Detect which cell encompasses the target text, then output its (x, y) center coordinate. 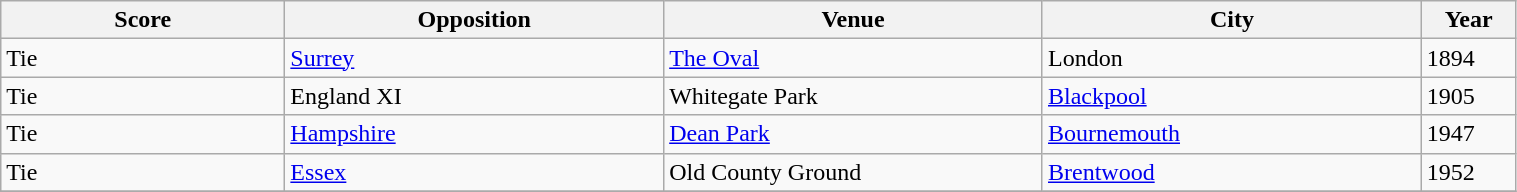
1947 (1468, 134)
1952 (1468, 172)
Venue (854, 20)
Year (1468, 20)
Old County Ground (854, 172)
City (1232, 20)
Brentwood (1232, 172)
Opposition (474, 20)
Essex (474, 172)
Hampshire (474, 134)
England XI (474, 96)
Whitegate Park (854, 96)
Score (143, 20)
Surrey (474, 58)
1894 (1468, 58)
Blackpool (1232, 96)
London (1232, 58)
The Oval (854, 58)
1905 (1468, 96)
Bournemouth (1232, 134)
Dean Park (854, 134)
